Return (x, y) of the center of cell containing provided text 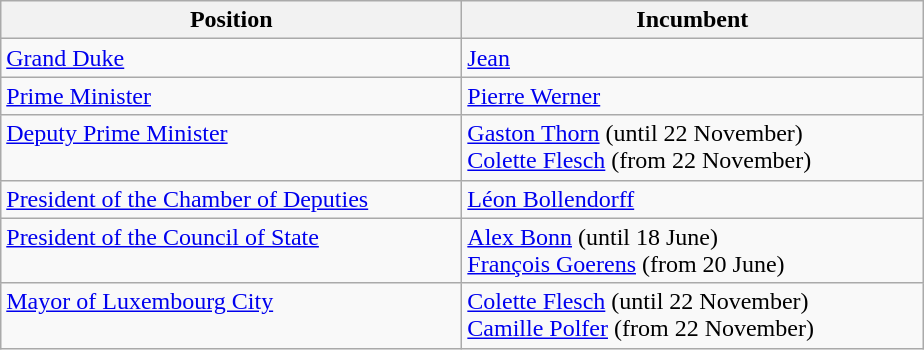
Pierre Werner (692, 96)
Position (232, 20)
Colette Flesch (until 22 November) Camille Polfer (from 22 November) (692, 316)
Gaston Thorn (until 22 November) Colette Flesch (from 22 November) (692, 148)
Mayor of Luxembourg City (232, 316)
President of the Council of State (232, 250)
Incumbent (692, 20)
President of the Chamber of Deputies (232, 199)
Deputy Prime Minister (232, 148)
Prime Minister (232, 96)
Jean (692, 58)
Léon Bollendorff (692, 199)
Alex Bonn (until 18 June) François Goerens (from 20 June) (692, 250)
Grand Duke (232, 58)
